Return [x, y] of the center of cell containing provided text 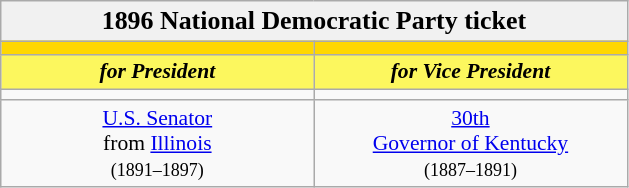
1896 National Democratic Party ticket [314, 21]
for President [158, 72]
for Vice President [470, 72]
U.S. Senatorfrom Illinois(1891–1897) [158, 144]
30thGovernor of Kentucky(1887–1891) [470, 144]
